For the text-containing cell, return its midpoint in (X, Y) coordinate format. 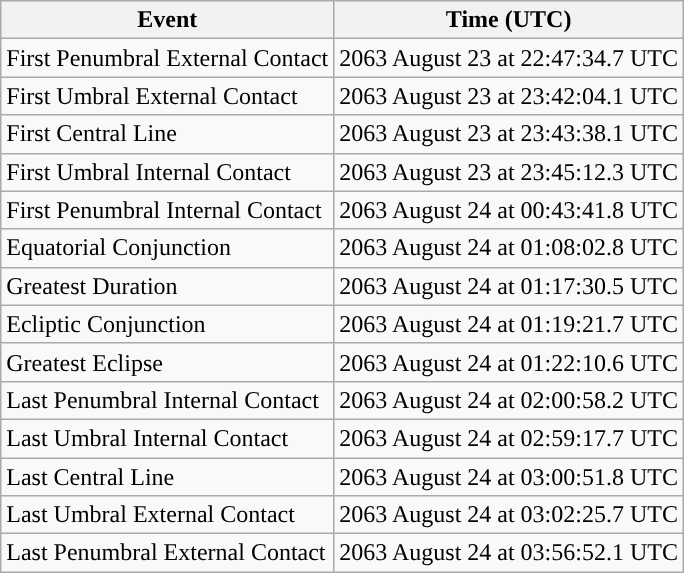
Greatest Eclipse (168, 362)
2063 August 24 at 01:19:21.7 UTC (509, 324)
First Central Line (168, 134)
Last Penumbral Internal Contact (168, 400)
Last Umbral External Contact (168, 515)
2063 August 24 at 01:08:02.8 UTC (509, 248)
First Penumbral Internal Contact (168, 210)
Equatorial Conjunction (168, 248)
2063 August 24 at 00:43:41.8 UTC (509, 210)
Last Umbral Internal Contact (168, 438)
2063 August 24 at 01:17:30.5 UTC (509, 286)
2063 August 24 at 02:59:17.7 UTC (509, 438)
2063 August 23 at 23:43:38.1 UTC (509, 134)
Greatest Duration (168, 286)
First Umbral External Contact (168, 96)
Event (168, 20)
2063 August 24 at 02:00:58.2 UTC (509, 400)
Ecliptic Conjunction (168, 324)
2063 August 24 at 03:56:52.1 UTC (509, 553)
2063 August 24 at 01:22:10.6 UTC (509, 362)
2063 August 24 at 03:00:51.8 UTC (509, 477)
2063 August 23 at 22:47:34.7 UTC (509, 58)
First Umbral Internal Contact (168, 172)
First Penumbral External Contact (168, 58)
Last Central Line (168, 477)
2063 August 24 at 03:02:25.7 UTC (509, 515)
2063 August 23 at 23:42:04.1 UTC (509, 96)
2063 August 23 at 23:45:12.3 UTC (509, 172)
Last Penumbral External Contact (168, 553)
Time (UTC) (509, 20)
